Detect which cell encompasses the target text, then output its [X, Y] center coordinate. 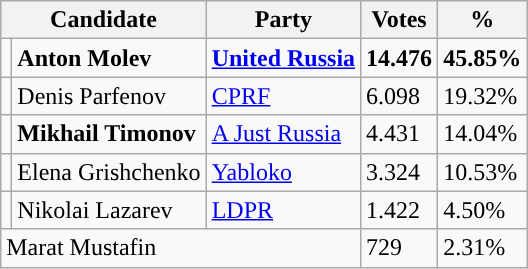
45.85% [482, 58]
14.04% [482, 134]
19.32% [482, 96]
Anton Molev [109, 58]
14.476 [400, 58]
LDPR [283, 210]
6.098 [400, 96]
Yabloko [283, 172]
CPRF [283, 96]
Denis Parfenov [109, 96]
Party [283, 20]
Mikhail Timonov [109, 134]
3.324 [400, 172]
Elena Grishchenko [109, 172]
Votes [400, 20]
1.422 [400, 210]
10.53% [482, 172]
Candidate [104, 20]
Nikolai Lazarev [109, 210]
729 [400, 248]
Marat Mustafin [181, 248]
2.31% [482, 248]
United Russia [283, 58]
% [482, 20]
4.431 [400, 134]
A Just Russia [283, 134]
4.50% [482, 210]
